Output the (X, Y) coordinate of the center of the cell containing the given text.  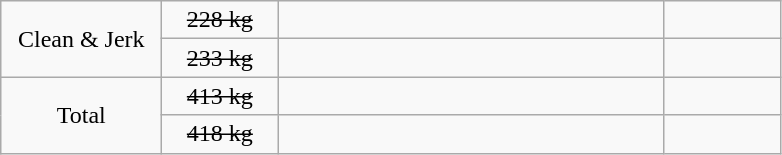
233 kg (220, 58)
418 kg (220, 134)
228 kg (220, 20)
Total (82, 115)
413 kg (220, 96)
Clean & Jerk (82, 39)
